Extract the (X, Y) coordinate from the center of the cell holding the provided text.  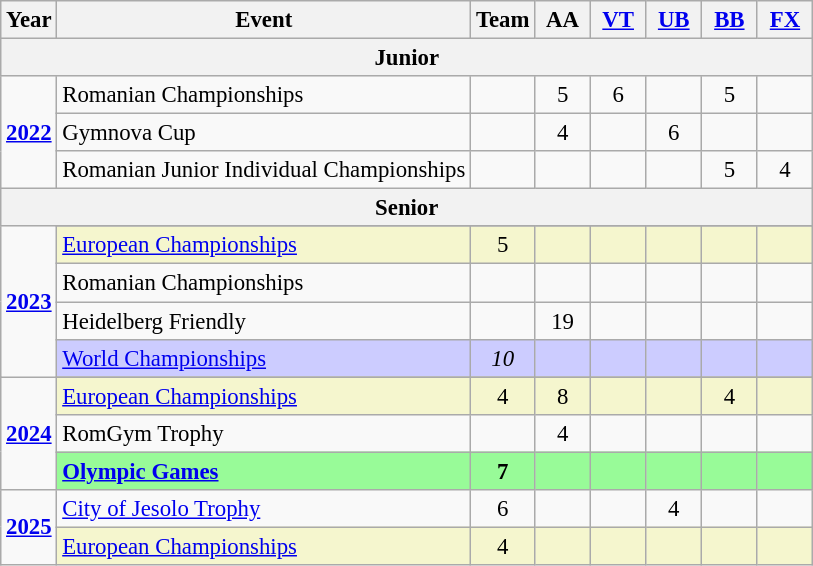
8 (563, 396)
BB (730, 20)
2024 (29, 434)
City of Jesolo Trophy (264, 509)
AA (563, 20)
Junior (407, 58)
Romanian Junior Individual Championships (264, 170)
10 (503, 358)
7 (503, 471)
Team (503, 20)
UB (674, 20)
19 (563, 321)
VT (618, 20)
Gymnova Cup (264, 133)
Heidelberg Friendly (264, 321)
Year (29, 20)
Olympic Games (264, 471)
2025 (29, 528)
2022 (29, 132)
FX (785, 20)
Senior (407, 208)
Event (264, 20)
2023 (29, 301)
World Championships (264, 358)
RomGym Trophy (264, 433)
